Locate the cell with the specified text and output its [x, y] center coordinate. 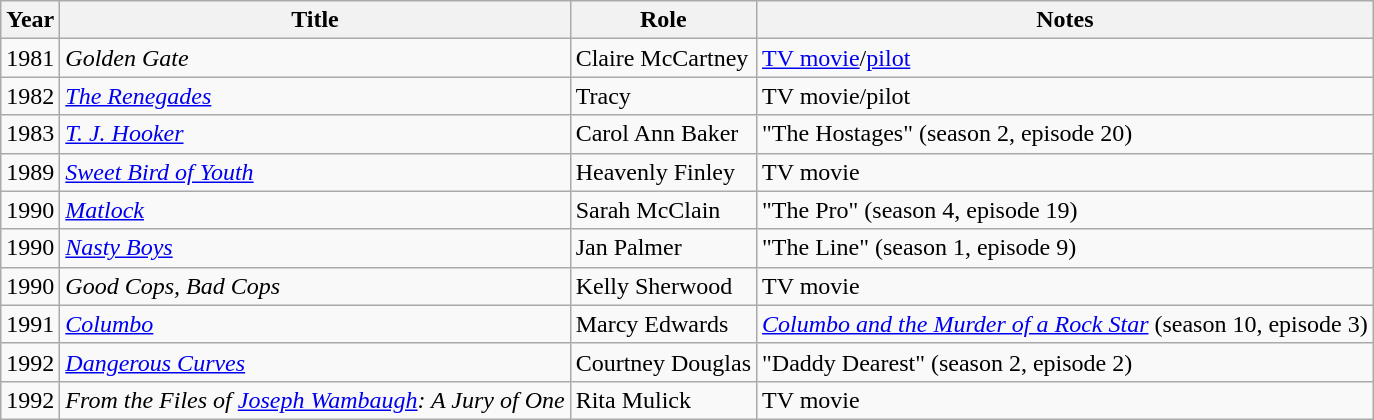
Role [663, 20]
Columbo and the Murder of a Rock Star (season 10, episode 3) [1066, 324]
"The Line" (season 1, episode 9) [1066, 248]
Sweet Bird of Youth [315, 172]
T. J. Hooker [315, 134]
Golden Gate [315, 58]
Columbo [315, 324]
Matlock [315, 210]
1981 [30, 58]
1983 [30, 134]
Claire McCartney [663, 58]
Rita Mulick [663, 400]
Heavenly Finley [663, 172]
Dangerous Curves [315, 362]
"The Pro" (season 4, episode 19) [1066, 210]
Title [315, 20]
Courtney Douglas [663, 362]
Carol Ann Baker [663, 134]
"Daddy Dearest" (season 2, episode 2) [1066, 362]
Nasty Boys [315, 248]
"The Hostages" (season 2, episode 20) [1066, 134]
Year [30, 20]
Notes [1066, 20]
Marcy Edwards [663, 324]
From the Files of Joseph Wambaugh: A Jury of One [315, 400]
Jan Palmer [663, 248]
1982 [30, 96]
Kelly Sherwood [663, 286]
Tracy [663, 96]
The Renegades [315, 96]
Good Cops, Bad Cops [315, 286]
1991 [30, 324]
1989 [30, 172]
Sarah McClain [663, 210]
